Output the [x, y] coordinate of the center of the cell containing the given text.  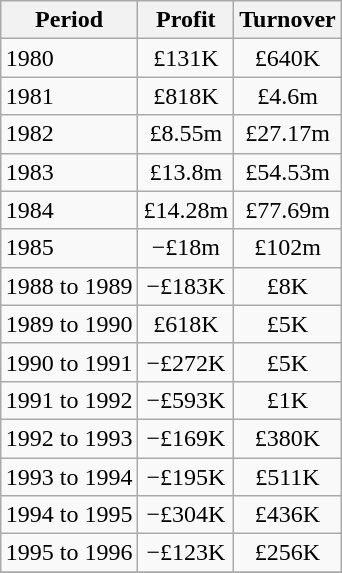
1983 [69, 172]
Turnover [288, 20]
£13.8m [186, 172]
1995 to 1996 [69, 553]
£102m [288, 248]
Period [69, 20]
1991 to 1992 [69, 400]
£256K [288, 553]
£77.69m [288, 210]
−£304K [186, 515]
−£272K [186, 362]
£618K [186, 324]
1994 to 1995 [69, 515]
−£169K [186, 438]
1988 to 1989 [69, 286]
£640K [288, 58]
1993 to 1994 [69, 477]
1982 [69, 134]
Profit [186, 20]
£436K [288, 515]
−£593K [186, 400]
£818K [186, 96]
£14.28m [186, 210]
−£18m [186, 248]
£380K [288, 438]
£27.17m [288, 134]
1990 to 1991 [69, 362]
1989 to 1990 [69, 324]
£8.55m [186, 134]
−£183K [186, 286]
1992 to 1993 [69, 438]
1985 [69, 248]
£511K [288, 477]
£1K [288, 400]
£54.53m [288, 172]
1981 [69, 96]
1980 [69, 58]
−£195K [186, 477]
1984 [69, 210]
−£123K [186, 553]
£4.6m [288, 96]
£8K [288, 286]
£131K [186, 58]
